Scan for the cell matching the given text and deliver its [X, Y] coordinate at center. 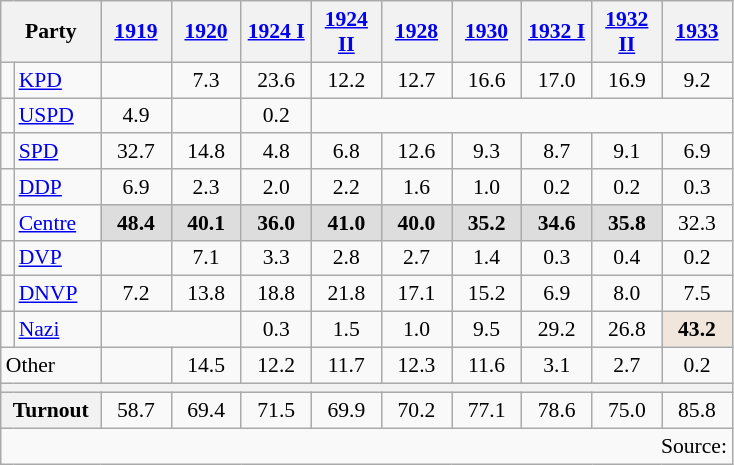
34.6 [557, 223]
Turnout [51, 411]
7.5 [697, 294]
DVP [58, 258]
11.6 [487, 365]
Source: [366, 447]
48.4 [136, 223]
1928 [416, 32]
SPD [58, 152]
7.3 [206, 80]
58.7 [136, 411]
17.1 [416, 294]
12.7 [416, 80]
1919 [136, 32]
70.2 [416, 411]
8.0 [627, 294]
15.2 [487, 294]
6.8 [346, 152]
DDP [58, 187]
43.2 [697, 330]
71.5 [276, 411]
3.1 [557, 365]
Nazi [58, 330]
16.6 [487, 80]
1920 [206, 32]
9.1 [627, 152]
29.2 [557, 330]
32.3 [697, 223]
14.5 [206, 365]
2.8 [346, 258]
40.1 [206, 223]
36.0 [276, 223]
Other [51, 365]
41.0 [346, 223]
32.7 [136, 152]
DNVP [58, 294]
69.9 [346, 411]
1.6 [416, 187]
2.2 [346, 187]
1933 [697, 32]
17.0 [557, 80]
35.8 [627, 223]
77.1 [487, 411]
1.4 [487, 258]
1.5 [346, 330]
12.3 [416, 365]
9.2 [697, 80]
9.3 [487, 152]
1924 II [346, 32]
9.5 [487, 330]
1924 I [276, 32]
12.6 [416, 152]
1932 I [557, 32]
40.0 [416, 223]
18.8 [276, 294]
4.8 [276, 152]
75.0 [627, 411]
2.3 [206, 187]
Centre [58, 223]
26.8 [627, 330]
4.9 [136, 116]
2.0 [276, 187]
8.7 [557, 152]
78.6 [557, 411]
85.8 [697, 411]
0.4 [627, 258]
KPD [58, 80]
14.8 [206, 152]
69.4 [206, 411]
16.9 [627, 80]
3.3 [276, 258]
11.7 [346, 365]
1932 II [627, 32]
Party [51, 32]
21.8 [346, 294]
13.8 [206, 294]
35.2 [487, 223]
1930 [487, 32]
23.6 [276, 80]
7.2 [136, 294]
USPD [58, 116]
7.1 [206, 258]
